Capture the cell that displays the provided text and extract its [x, y] central coordinate. 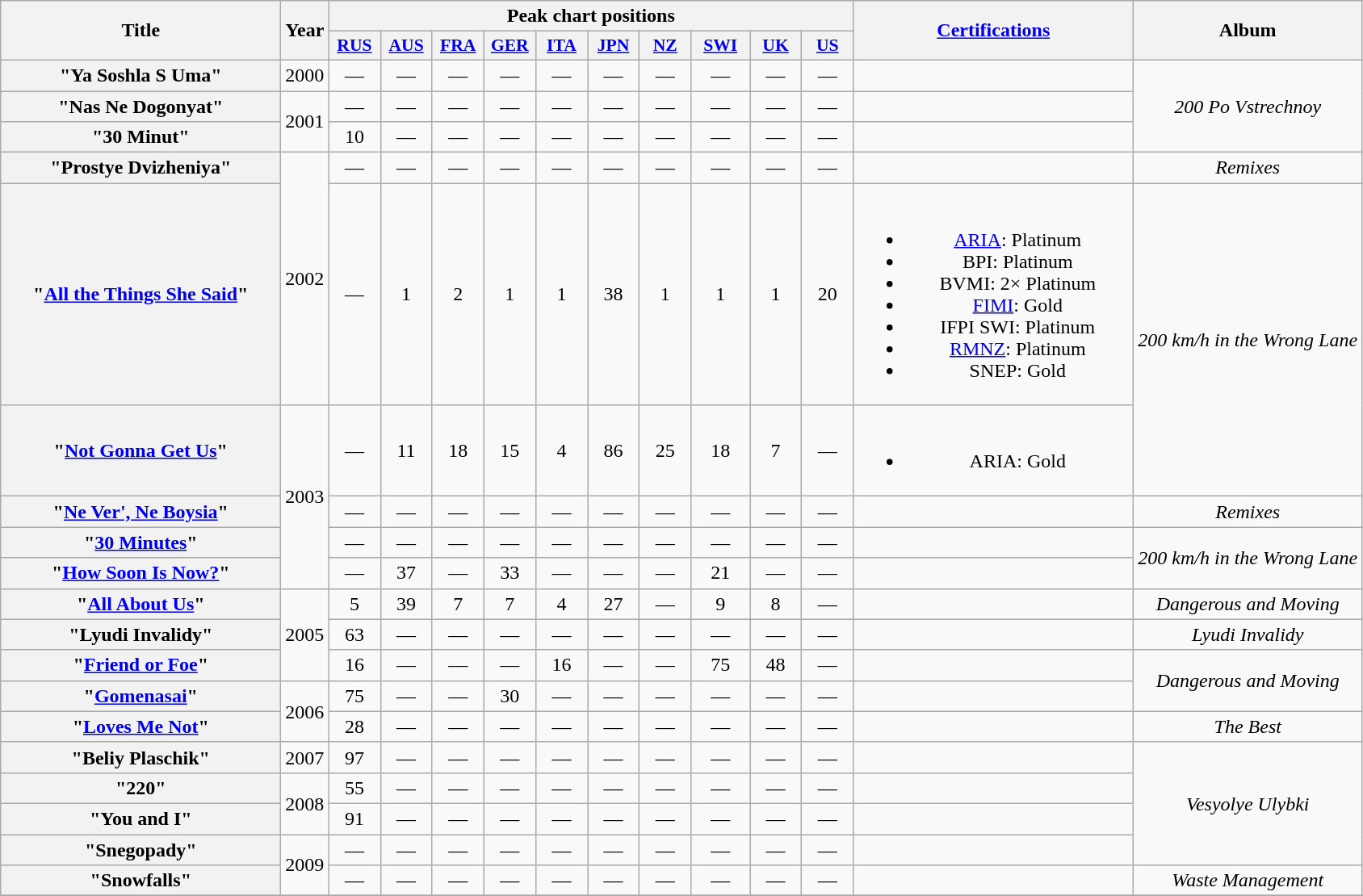
27 [614, 604]
Title [140, 31]
37 [406, 573]
Vesyolye Ulybki [1248, 803]
86 [614, 450]
The Best [1248, 726]
91 [354, 819]
9 [720, 604]
97 [354, 757]
63 [354, 634]
15 [510, 450]
Year [305, 31]
2007 [305, 757]
Peak chart positions [591, 16]
Lyudi Invalidy [1248, 634]
"Snegopady" [140, 850]
2000 [305, 75]
2001 [305, 121]
20 [828, 294]
5 [354, 604]
"All the Things She Said" [140, 294]
8 [775, 604]
2002 [305, 279]
Album [1248, 31]
US [828, 46]
"How Soon Is Now?" [140, 573]
"Ne Ver', Ne Boysia" [140, 512]
"30 Minutes" [140, 542]
"Snowfalls" [140, 881]
"Ya Soshla S Uma" [140, 75]
Waste Management [1248, 881]
"Beliy Plaschik" [140, 757]
RUS [354, 46]
2009 [305, 865]
"Gomenasai" [140, 696]
NZ [665, 46]
"Lyudi Invalidy" [140, 634]
"Friend or Foe" [140, 665]
"Not Gonna Get Us" [140, 450]
55 [354, 788]
"220" [140, 788]
UK [775, 46]
2003 [305, 497]
30 [510, 696]
"Loves Me Not" [140, 726]
2008 [305, 803]
SWI [720, 46]
11 [406, 450]
ARIA: PlatinumBPI: PlatinumBVMI: 2× PlatinumFIMI: GoldIFPI SWI: PlatinumRMNZ: PlatinumSNEP: Gold [993, 294]
10 [354, 137]
JPN [614, 46]
FRA [458, 46]
"Prostye Dvizheniya" [140, 168]
GER [510, 46]
33 [510, 573]
48 [775, 665]
"You and I" [140, 819]
ARIA: Gold [993, 450]
2005 [305, 634]
21 [720, 573]
38 [614, 294]
25 [665, 450]
"30 Minut" [140, 137]
200 Po Vstrechnoy [1248, 106]
28 [354, 726]
"Nas Ne Dogonyat" [140, 106]
AUS [406, 46]
"All About Us" [140, 604]
2 [458, 294]
39 [406, 604]
Certifications [993, 31]
ITA [561, 46]
2006 [305, 711]
